Determine the (x, y) coordinate at the center of the cell enclosing the given text.  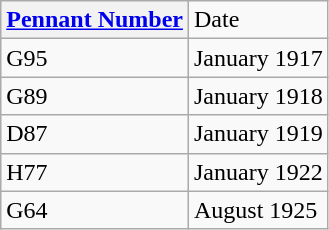
August 1925 (258, 210)
January 1917 (258, 58)
Date (258, 20)
H77 (95, 172)
Pennant Number (95, 20)
January 1922 (258, 172)
G64 (95, 210)
D87 (95, 134)
January 1918 (258, 96)
G89 (95, 96)
G95 (95, 58)
January 1919 (258, 134)
